For the text-containing cell, return its midpoint in (X, Y) coordinate format. 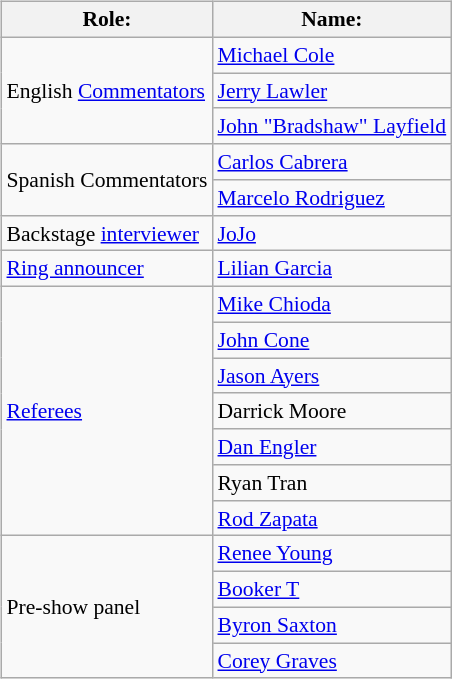
Role: (106, 20)
Mike Chioda (332, 305)
Renee Young (332, 554)
Byron Saxton (332, 625)
Darrick Moore (332, 411)
Pre-show panel (106, 607)
Marcelo Rodriguez (332, 198)
Rod Zapata (332, 518)
John "Bradshaw" Layfield (332, 126)
Carlos Cabrera (332, 162)
Lilian Garcia (332, 269)
Dan Engler (332, 447)
Corey Graves (332, 661)
Referees (106, 412)
Spanish Commentators (106, 180)
English Commentators (106, 90)
Jason Ayers (332, 376)
JoJo (332, 233)
Name: (332, 20)
Jerry Lawler (332, 91)
Ryan Tran (332, 483)
Booker T (332, 590)
Backstage interviewer (106, 233)
Michael Cole (332, 55)
John Cone (332, 340)
Ring announcer (106, 269)
